Output the [x, y] coordinate of the center of the cell containing the given text.  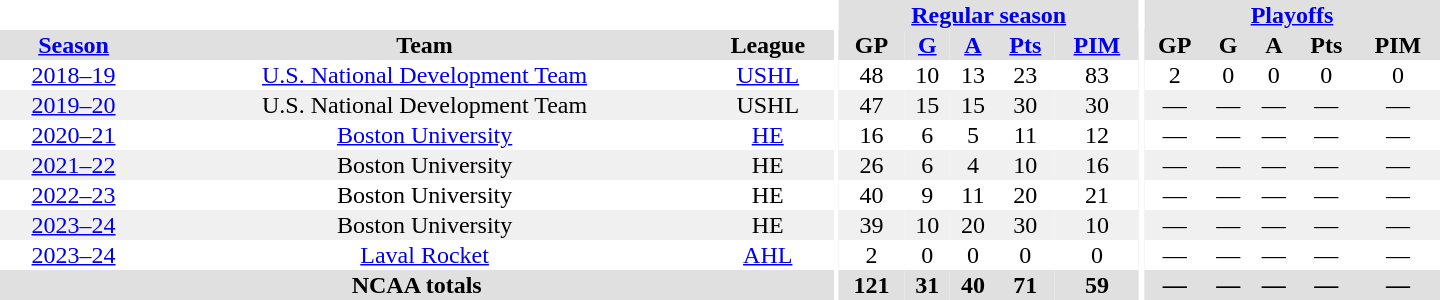
2022–23 [74, 195]
83 [1097, 75]
Playoffs [1292, 15]
Season [74, 45]
Regular season [988, 15]
59 [1097, 285]
Laval Rocket [424, 255]
Team [424, 45]
4 [973, 165]
2020–21 [74, 135]
47 [871, 105]
12 [1097, 135]
2019–20 [74, 105]
NCAA totals [416, 285]
26 [871, 165]
2018–19 [74, 75]
9 [927, 195]
31 [927, 285]
5 [973, 135]
39 [871, 225]
23 [1026, 75]
League [768, 45]
71 [1026, 285]
2021–22 [74, 165]
13 [973, 75]
121 [871, 285]
AHL [768, 255]
21 [1097, 195]
48 [871, 75]
